Extract the [x, y] coordinate from the center of the cell holding the provided text.  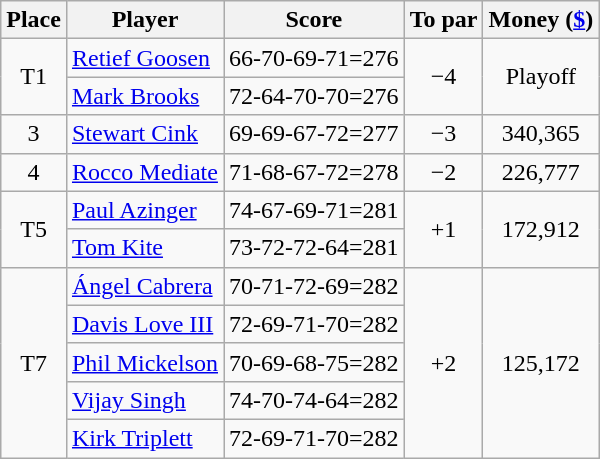
T1 [34, 77]
Score [314, 20]
−4 [444, 77]
4 [34, 172]
Davis Love III [144, 324]
Place [34, 20]
T5 [34, 229]
69-69-67-72=277 [314, 134]
−2 [444, 172]
125,172 [541, 362]
Vijay Singh [144, 400]
73-72-72-64=281 [314, 248]
Player [144, 20]
Phil Mickelson [144, 362]
66-70-69-71=276 [314, 58]
3 [34, 134]
Rocco Mediate [144, 172]
Mark Brooks [144, 96]
Paul Azinger [144, 210]
72-64-70-70=276 [314, 96]
70-71-72-69=282 [314, 286]
Money ($) [541, 20]
71-68-67-72=278 [314, 172]
226,777 [541, 172]
T7 [34, 362]
Kirk Triplett [144, 438]
Retief Goosen [144, 58]
Playoff [541, 77]
74-70-74-64=282 [314, 400]
70-69-68-75=282 [314, 362]
+1 [444, 229]
Stewart Cink [144, 134]
340,365 [541, 134]
+2 [444, 362]
Ángel Cabrera [144, 286]
−3 [444, 134]
To par [444, 20]
172,912 [541, 229]
74-67-69-71=281 [314, 210]
Tom Kite [144, 248]
